Identify which cell holds the provided text, then report its [X, Y] central coordinate. 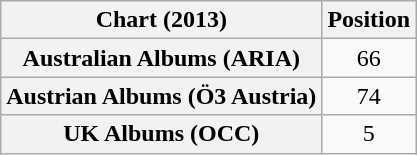
Austrian Albums (Ö3 Austria) [162, 96]
Chart (2013) [162, 20]
Position [369, 20]
UK Albums (OCC) [162, 134]
66 [369, 58]
Australian Albums (ARIA) [162, 58]
5 [369, 134]
74 [369, 96]
